Provide the (X, Y) coordinate of the cell's center where the given text is located.  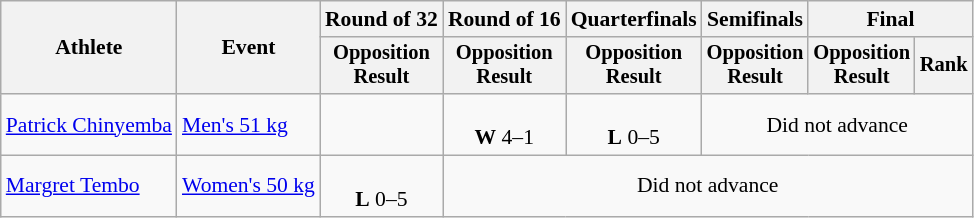
Rank (944, 66)
Round of 32 (382, 19)
Round of 16 (504, 19)
Semifinals (756, 19)
Patrick Chinyemba (89, 124)
Event (248, 48)
Women's 50 kg (248, 186)
Quarterfinals (634, 19)
W 4–1 (504, 124)
Final (890, 19)
Margret Tembo (89, 186)
Athlete (89, 48)
Men's 51 kg (248, 124)
